Determine the [x, y] coordinate at the center of the cell enclosing the given text.  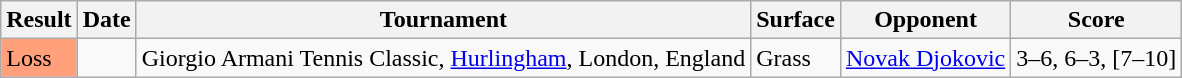
Score [1096, 20]
Giorgio Armani Tennis Classic, Hurlingham, London, England [443, 58]
Date [106, 20]
Grass [796, 58]
Loss [39, 58]
Novak Djokovic [925, 58]
Result [39, 20]
Surface [796, 20]
3–6, 6–3, [7–10] [1096, 58]
Tournament [443, 20]
Opponent [925, 20]
